Search for the cell housing the specified text and yield its (X, Y) center coordinate. 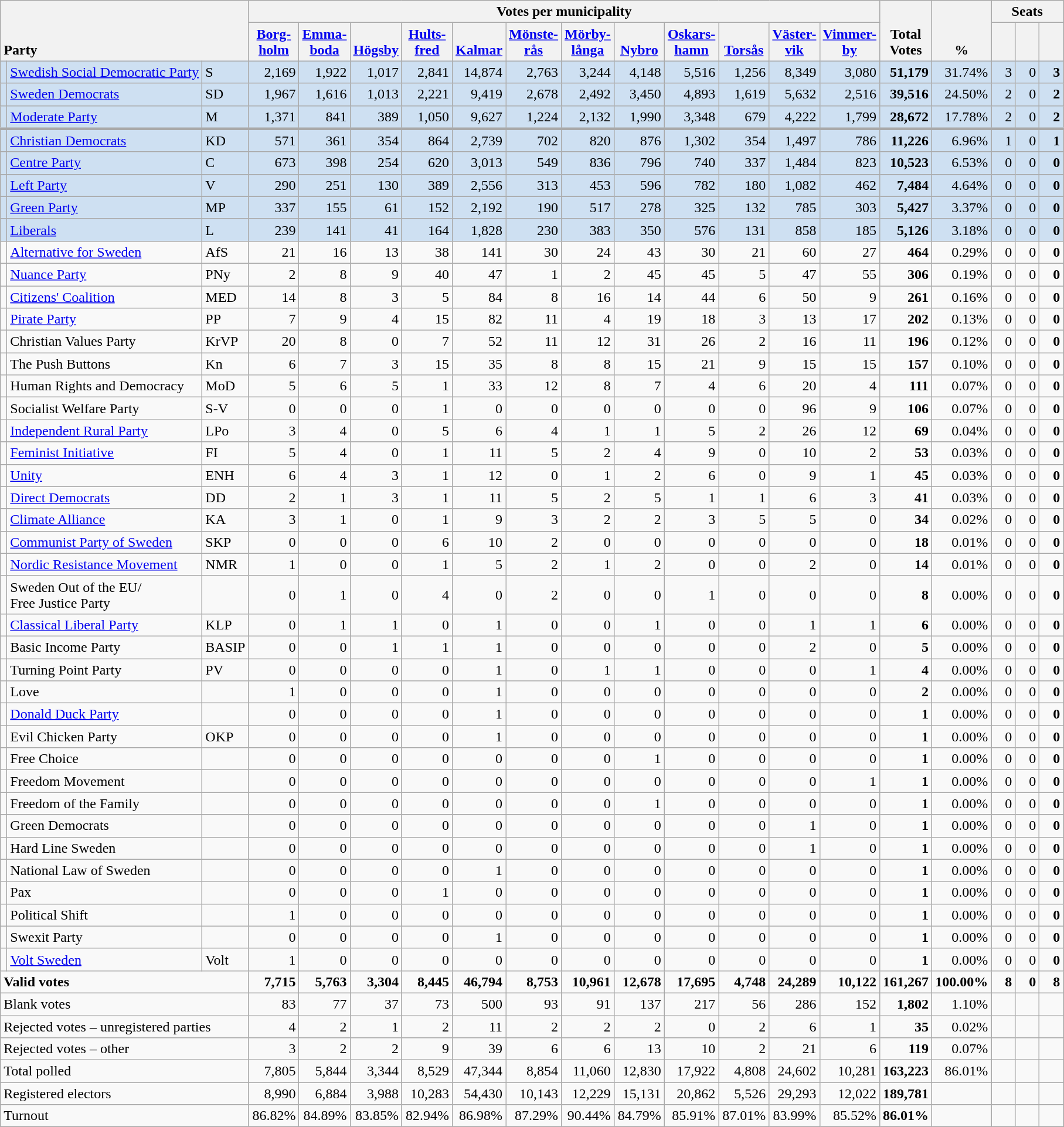
Climate Alliance (104, 520)
1,799 (850, 117)
Unity (104, 475)
1,013 (376, 94)
576 (691, 230)
796 (639, 163)
137 (639, 1004)
L (225, 230)
24,602 (794, 1071)
Hults- fred (427, 42)
161,267 (906, 982)
Nordic Resistance Movement (104, 564)
31.74% (961, 72)
90.44% (588, 1116)
251 (325, 185)
841 (325, 117)
8,349 (794, 72)
PNy (225, 274)
155 (325, 207)
119 (906, 1049)
4,222 (794, 117)
52 (480, 342)
5,516 (691, 72)
61 (376, 207)
96 (794, 408)
217 (691, 1004)
0.10% (961, 364)
131 (744, 230)
6.96% (961, 141)
196 (906, 342)
157 (906, 364)
261 (906, 297)
202 (906, 319)
286 (794, 1004)
2,192 (480, 207)
383 (588, 230)
3,304 (376, 982)
673 (274, 163)
39,516 (906, 94)
Volt Sweden (104, 959)
Väster- vik (794, 42)
50 (794, 297)
7,484 (906, 185)
31 (639, 342)
83.99% (794, 1116)
60 (794, 252)
740 (691, 163)
163,223 (906, 1071)
1,802 (906, 1004)
KrVP (225, 342)
BASIP (225, 647)
1,922 (325, 72)
782 (691, 185)
SKP (225, 542)
2,763 (533, 72)
5,632 (794, 94)
Direct Democrats (104, 498)
91 (588, 1004)
190 (533, 207)
1,302 (691, 141)
56 (744, 1004)
278 (639, 207)
10,523 (906, 163)
38 (427, 252)
2,492 (588, 94)
86.98% (480, 1116)
29,293 (794, 1094)
0.29% (961, 252)
Free Choice (104, 759)
361 (325, 141)
4.64% (961, 185)
106 (906, 408)
Green Party (104, 207)
7,715 (274, 982)
Independent Rural Party (104, 431)
Nybro (639, 42)
1,616 (325, 94)
24.50% (961, 94)
43 (639, 252)
517 (588, 207)
Borg- holm (274, 42)
39 (480, 1049)
4,808 (744, 1071)
132 (744, 207)
85.52% (850, 1116)
83 (274, 1004)
230 (533, 230)
87.29% (533, 1116)
Rejected votes – other (124, 1049)
4,893 (691, 94)
9,627 (480, 117)
87.01% (744, 1116)
Valid votes (124, 982)
5,844 (325, 1071)
Vimmer- by (850, 42)
Emma- boda (325, 42)
823 (850, 163)
Communist Party of Sweden (104, 542)
836 (588, 163)
Green Democrats (104, 826)
3,988 (376, 1094)
2,132 (588, 117)
185 (850, 230)
84 (480, 297)
Feminist Initiative (104, 453)
1,990 (639, 117)
PV (225, 670)
549 (533, 163)
Mörby- långa (588, 42)
National Law of Sweden (104, 870)
8,529 (427, 1071)
10,283 (427, 1094)
1,017 (376, 72)
Nuance Party (104, 274)
702 (533, 141)
MED (225, 297)
Swexit Party (104, 937)
Sweden Democrats (104, 94)
Total Votes (906, 30)
Registered electors (124, 1094)
Basic Income Party (104, 647)
313 (533, 185)
2,678 (533, 94)
LPo (225, 431)
53 (906, 453)
14,874 (480, 72)
8,854 (533, 1071)
46,794 (480, 982)
453 (588, 185)
Socialist Welfare Party (104, 408)
34 (906, 520)
40 (427, 274)
Moderate Party (104, 117)
Freedom Movement (104, 781)
1,371 (274, 117)
AfS (225, 252)
Seats (1027, 12)
350 (639, 230)
The Push Buttons (104, 364)
47,344 (480, 1071)
SD (225, 94)
785 (794, 207)
12,022 (850, 1094)
Left Party (104, 185)
Freedom of the Family (104, 803)
Liberals (104, 230)
Total polled (124, 1071)
28,672 (906, 117)
24 (588, 252)
73 (427, 1004)
33 (480, 386)
19 (639, 319)
303 (850, 207)
Donald Duck Party (104, 714)
37 (376, 1004)
Pax (104, 893)
464 (906, 252)
11,060 (588, 1071)
Votes per municipality (564, 12)
MP (225, 207)
189,781 (906, 1094)
Volt (225, 959)
130 (376, 185)
93 (533, 1004)
Love (104, 692)
15,131 (639, 1094)
82.94% (427, 1116)
571 (274, 141)
77 (325, 1004)
3,348 (691, 117)
0.19% (961, 274)
20,862 (691, 1094)
85.91% (691, 1116)
398 (325, 163)
Rejected votes – unregistered parties (124, 1026)
83.85% (376, 1116)
12,830 (639, 1071)
1,050 (427, 117)
44 (691, 297)
27 (850, 252)
4,748 (744, 982)
0.04% (961, 431)
864 (427, 141)
462 (850, 185)
Party (124, 30)
V (225, 185)
Christian Values Party (104, 342)
Pirate Party (104, 319)
679 (744, 117)
11,226 (906, 141)
6,884 (325, 1094)
325 (691, 207)
10,281 (850, 1071)
876 (639, 141)
Human Rights and Democracy (104, 386)
8,445 (427, 982)
S (225, 72)
Classical Liberal Party (104, 625)
239 (274, 230)
1,828 (480, 230)
0.13% (961, 319)
17 (850, 319)
1,497 (794, 141)
620 (427, 163)
DD (225, 498)
306 (906, 274)
12,678 (639, 982)
17,695 (691, 982)
Swedish Social Democratic Party (104, 72)
S-V (225, 408)
% (961, 30)
Centre Party (104, 163)
3.37% (961, 207)
Citizens' Coalition (104, 297)
1,082 (794, 185)
100.00% (961, 982)
820 (588, 141)
Hard Line Sweden (104, 848)
Kalmar (480, 42)
Political Shift (104, 915)
254 (376, 163)
8,990 (274, 1094)
6.53% (961, 163)
2,169 (274, 72)
9,419 (480, 94)
3,013 (480, 163)
1,967 (274, 94)
Turnout (124, 1116)
Torsås (744, 42)
596 (639, 185)
84.79% (639, 1116)
2,516 (850, 94)
164 (427, 230)
2,841 (427, 72)
3,450 (639, 94)
1,256 (744, 72)
2,739 (480, 141)
858 (794, 230)
0.12% (961, 342)
KD (225, 141)
1.10% (961, 1004)
5,526 (744, 1094)
290 (274, 185)
5,427 (906, 207)
54,430 (480, 1094)
2,221 (427, 94)
Mönste- rås (533, 42)
4,148 (639, 72)
5,763 (325, 982)
FI (225, 453)
0.16% (961, 297)
786 (850, 141)
Sweden Out of the EU/Free Justice Party (104, 594)
C (225, 163)
M (225, 117)
111 (906, 386)
ENH (225, 475)
10,143 (533, 1094)
3,080 (850, 72)
10,122 (850, 982)
17,922 (691, 1071)
1,619 (744, 94)
82 (480, 319)
1,224 (533, 117)
KA (225, 520)
Christian Democrats (104, 141)
17.78% (961, 117)
3,344 (376, 1071)
51,179 (906, 72)
Oskars- hamn (691, 42)
3.18% (961, 230)
Alternative for Sweden (104, 252)
Blank votes (124, 1004)
NMR (225, 564)
2,556 (480, 185)
5,126 (906, 230)
86.82% (274, 1116)
OKP (225, 737)
12,229 (588, 1094)
Högsby (376, 42)
55 (850, 274)
Turning Point Party (104, 670)
MoD (225, 386)
3,244 (588, 72)
24,289 (794, 982)
8,753 (533, 982)
84.89% (325, 1116)
7,805 (274, 1071)
Kn (225, 364)
Evil Chicken Party (104, 737)
500 (480, 1004)
1,484 (794, 163)
PP (225, 319)
180 (744, 185)
10,961 (588, 982)
69 (906, 431)
KLP (225, 625)
